Find where the given text appears and provide that cell's center as (x, y) coordinate. 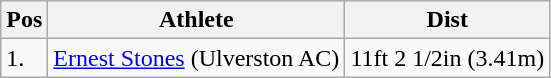
Pos (24, 20)
1. (24, 58)
Athlete (196, 20)
11ft 2 1/2in (3.41m) (448, 58)
Ernest Stones (Ulverston AC) (196, 58)
Dist (448, 20)
